Output the (X, Y) coordinate of the center of the cell containing the given text.  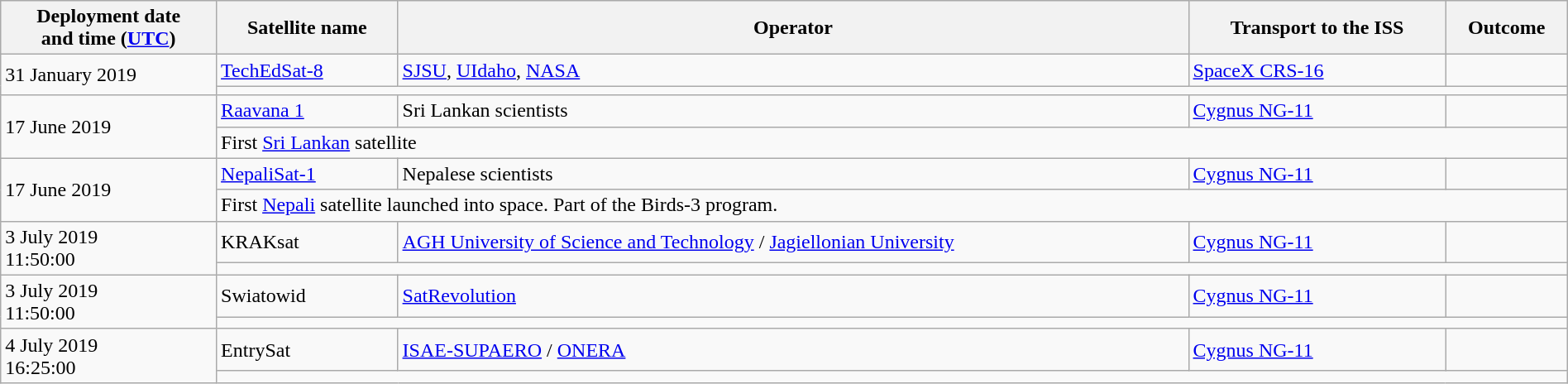
SJSU, UIdaho, NASA (793, 70)
Transport to the ISS (1317, 28)
Nepalese scientists (793, 174)
First Sri Lankan satellite (892, 142)
ISAE-SUPAERO / ONERA (793, 349)
TechEdSat-8 (308, 70)
Deployment dateand time (UTC) (109, 28)
SpaceX CRS-16 (1317, 70)
Raavana 1 (308, 111)
KRAKsat (308, 242)
Outcome (1507, 28)
EntrySat (308, 349)
31 January 2019 (109, 74)
Swiatowid (308, 295)
NepaliSat-1 (308, 174)
Sri Lankan scientists (793, 111)
First Nepali satellite launched into space. Part of the Birds-3 program. (892, 205)
AGH University of Science and Technology / Jagiellonian University (793, 242)
4 July 2019 16:25:00 (109, 356)
Operator (793, 28)
SatRevolution (793, 295)
Satellite name (308, 28)
